Determine the [X, Y] coordinate at the center of the cell enclosing the given text.  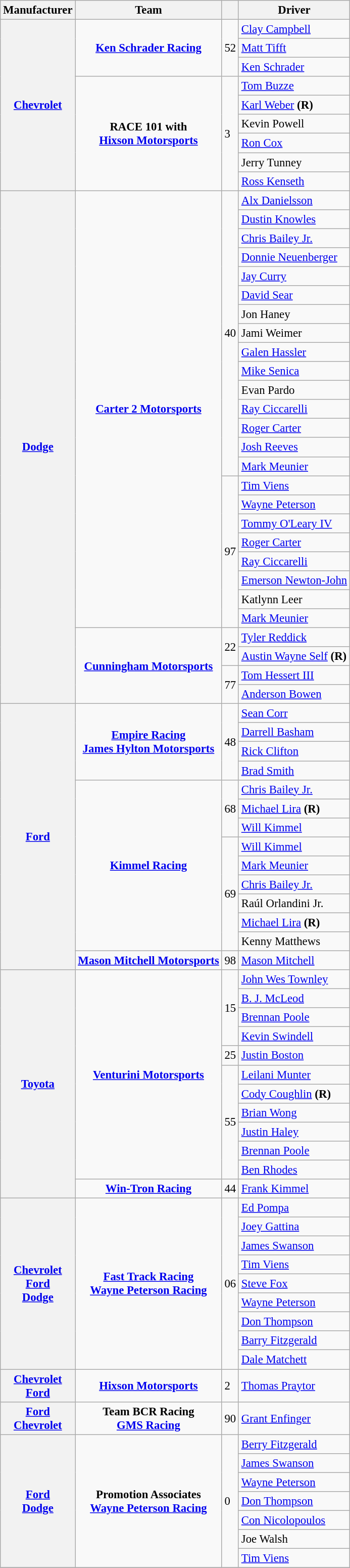
Mason Mitchell [294, 961]
Team BCR Racing GMS Racing [148, 1418]
22 [230, 647]
Ben Rhodes [294, 1170]
Dustin Knowles [294, 219]
Ed Pompa [294, 1207]
Alx Danielsson [294, 200]
Cunningham Motorsports [148, 666]
Promotion Associates Wayne Peterson Racing [148, 1501]
B. J. McLeod [294, 999]
Justin Boston [294, 1056]
0 [230, 1501]
Con Nicolopoulos [294, 1520]
52 [230, 49]
Ford Chevrolet [38, 1418]
90 [230, 1418]
48 [230, 742]
Kenny Matthews [294, 942]
Galen Hassler [294, 352]
Sean Corr [294, 713]
Joey Gattina [294, 1227]
Driver [294, 10]
Kimmel Racing [148, 865]
Raúl Orlandini Jr. [294, 904]
69 [230, 894]
Win-Tron Racing [148, 1189]
Venturini Motorsports [148, 1074]
Empire Racing James Hylton Motorsports [148, 742]
Mike Senica [294, 371]
68 [230, 808]
Dodge [38, 447]
Chevrolet [38, 105]
Joe Walsh [294, 1539]
Kevin Powell [294, 124]
Grant Enfinger [294, 1418]
Rick Clifton [294, 751]
Justin Haley [294, 1132]
Carter 2 Motorsports [148, 410]
Jerry Tunney [294, 162]
15 [230, 1008]
Fast Track Racing Wayne Peterson Racing [148, 1283]
RACE 101 with Hixson Motorsports [148, 133]
Leilani Munter [294, 1074]
Dale Matchett [294, 1360]
Karl Weber (R) [294, 105]
Tom Hessert III [294, 676]
Ken Schrader [294, 67]
Josh Reeves [294, 447]
Berry Fitzgerald [294, 1444]
David Sear [294, 295]
06 [230, 1283]
Brad Smith [294, 771]
Tyler Reddick [294, 638]
Ford Dodge [38, 1501]
Ross Kenseth [294, 181]
Jami Weimer [294, 333]
Ford [38, 837]
2 [230, 1385]
Mason Mitchell Motorsports [148, 961]
Clay Campbell [294, 29]
Anderson Bowen [294, 694]
Jon Haney [294, 314]
97 [230, 552]
98 [230, 961]
Donnie Neuenberger [294, 257]
77 [230, 685]
Chevrolet Ford [38, 1385]
Toyota [38, 1084]
Steve Fox [294, 1284]
Matt Tifft [294, 48]
Tom Buzze [294, 86]
Ken Schrader Racing [148, 49]
Brian Wong [294, 1112]
Tommy O'Leary IV [294, 523]
Darrell Basham [294, 733]
40 [230, 333]
Barry Fitzgerald [294, 1340]
44 [230, 1189]
John Wes Townley [294, 979]
Hixson Motorsports [148, 1385]
Austin Wayne Self (R) [294, 656]
Evan Pardo [294, 390]
Chevrolet Ford Dodge [38, 1283]
Team [148, 10]
Thomas Praytor [294, 1385]
Cody Coughlin (R) [294, 1094]
Katlynn Leer [294, 599]
55 [230, 1122]
Jay Curry [294, 276]
Manufacturer [38, 10]
Frank Kimmel [294, 1189]
Ron Cox [294, 143]
Kevin Swindell [294, 1037]
3 [230, 133]
25 [230, 1056]
Emerson Newton-John [294, 580]
